Find where the given text appears and provide that cell's center as [x, y] coordinate. 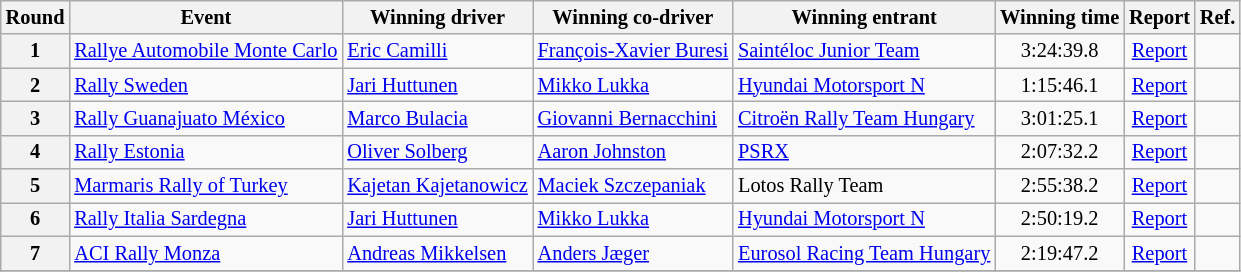
2:55:38.2 [1060, 186]
Marco Bulacia [437, 118]
2 [36, 85]
7 [36, 253]
Rally Sweden [206, 85]
Winning time [1060, 17]
Lotos Rally Team [864, 186]
Kajetan Kajetanowicz [437, 186]
Maciek Szczepaniak [633, 186]
3:01:25.1 [1060, 118]
5 [36, 186]
Eurosol Racing Team Hungary [864, 253]
Rally Italia Sardegna [206, 219]
3 [36, 118]
Saintéloc Junior Team [864, 51]
Anders Jæger [633, 253]
Rally Estonia [206, 152]
Giovanni Bernacchini [633, 118]
Winning driver [437, 17]
3:24:39.8 [1060, 51]
ACI Rally Monza [206, 253]
4 [36, 152]
François-Xavier Buresi [633, 51]
Event [206, 17]
Winning entrant [864, 17]
Citroën Rally Team Hungary [864, 118]
Round [36, 17]
1:15:46.1 [1060, 85]
2:50:19.2 [1060, 219]
2:19:47.2 [1060, 253]
Andreas Mikkelsen [437, 253]
Aaron Johnston [633, 152]
Oliver Solberg [437, 152]
Winning co-driver [633, 17]
2:07:32.2 [1060, 152]
Eric Camilli [437, 51]
Rallye Automobile Monte Carlo [206, 51]
Rally Guanajuato México [206, 118]
PSRX [864, 152]
1 [36, 51]
6 [36, 219]
Marmaris Rally of Turkey [206, 186]
Ref. [1218, 17]
